Capture the cell that displays the provided text and extract its (X, Y) central coordinate. 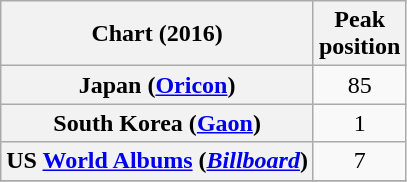
US World Albums (Billboard) (158, 161)
Japan (Oricon) (158, 85)
1 (359, 123)
Chart (2016) (158, 34)
Peakposition (359, 34)
85 (359, 85)
South Korea (Gaon) (158, 123)
7 (359, 161)
